Find where the given text appears and provide that cell's center as (x, y) coordinate. 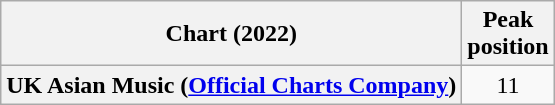
Peakposition (508, 34)
Chart (2022) (232, 34)
UK Asian Music (Official Charts Company) (232, 85)
11 (508, 85)
